Scan for the cell matching the given text and deliver its (X, Y) coordinate at center. 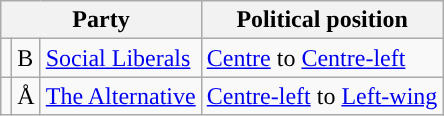
B (26, 58)
Centre-left to Left-wing (322, 96)
Å (26, 96)
Political position (322, 20)
Centre to Centre-left (322, 58)
The Alternative (120, 96)
Party (101, 20)
Social Liberals (120, 58)
